Pinpoint the cell where the given text exists, returning its (X, Y) midpoint coordinate. 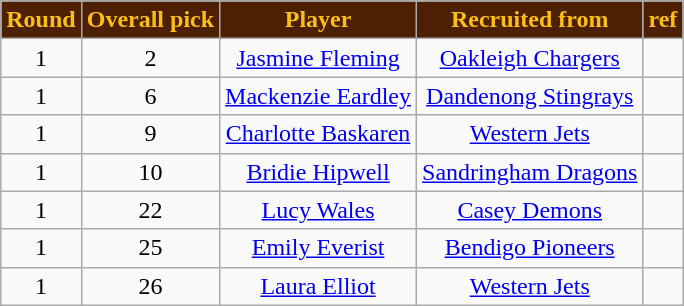
ref (663, 20)
Sandringham Dragons (530, 172)
Casey Demons (530, 210)
Bridie Hipwell (318, 172)
Jasmine Fleming (318, 58)
2 (150, 58)
Bendigo Pioneers (530, 248)
Emily Everist (318, 248)
25 (150, 248)
26 (150, 286)
6 (150, 96)
Recruited from (530, 20)
Player (318, 20)
Dandenong Stingrays (530, 96)
9 (150, 134)
Lucy Wales (318, 210)
10 (150, 172)
Mackenzie Eardley (318, 96)
Oakleigh Chargers (530, 58)
22 (150, 210)
Laura Elliot (318, 286)
Overall pick (150, 20)
Round (41, 20)
Charlotte Baskaren (318, 134)
